Detect which cell encompasses the target text, then output its (X, Y) center coordinate. 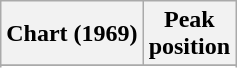
Chart (1969) (72, 34)
Peak position (189, 34)
